For the text-containing cell, return its midpoint in [x, y] coordinate format. 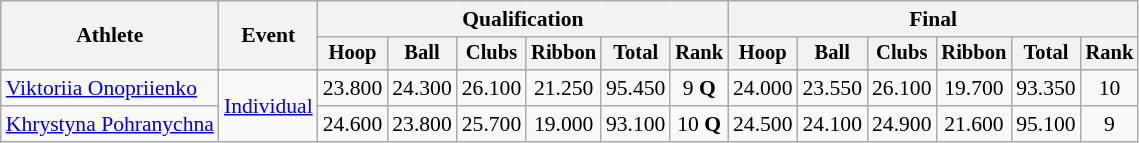
Athlete [110, 36]
Qualification [523, 19]
93.350 [1046, 88]
10 [1110, 88]
9 Q [699, 88]
19.700 [974, 88]
9 [1110, 124]
Event [268, 36]
23.550 [832, 88]
21.250 [564, 88]
Khrystyna Pohranychna [110, 124]
21.600 [974, 124]
24.500 [762, 124]
24.100 [832, 124]
24.000 [762, 88]
10 Q [699, 124]
95.100 [1046, 124]
95.450 [636, 88]
24.900 [902, 124]
Viktoriia Onopriienko [110, 88]
19.000 [564, 124]
Individual [268, 106]
Final [933, 19]
24.600 [352, 124]
24.300 [422, 88]
93.100 [636, 124]
25.700 [492, 124]
